Identify which cell holds the provided text, then report its (X, Y) central coordinate. 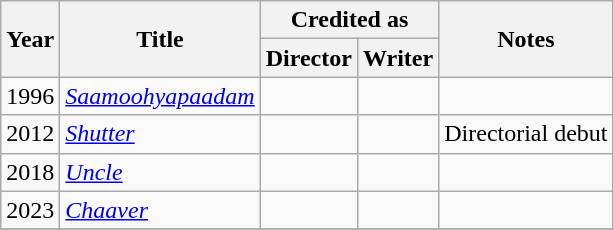
Writer (398, 58)
Notes (526, 39)
Director (308, 58)
Chaaver (160, 210)
2018 (30, 172)
Shutter (160, 134)
2012 (30, 134)
Directorial debut (526, 134)
Title (160, 39)
Saamoohyapaadam (160, 96)
1996 (30, 96)
Year (30, 39)
Credited as (349, 20)
2023 (30, 210)
Uncle (160, 172)
